Determine the (X, Y) coordinate at the center of the cell enclosing the given text.  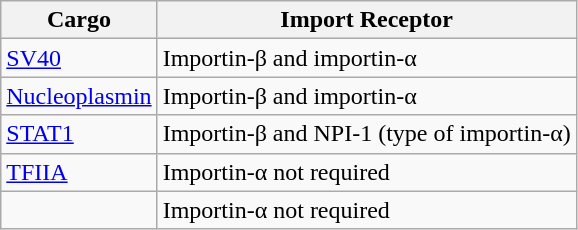
Importin-β and NPI-1 (type of importin-α) (366, 134)
SV40 (79, 58)
Nucleoplasmin (79, 96)
STAT1 (79, 134)
Import Receptor (366, 20)
TFIIA (79, 172)
Cargo (79, 20)
